For the text-containing cell, return its midpoint in [X, Y] coordinate format. 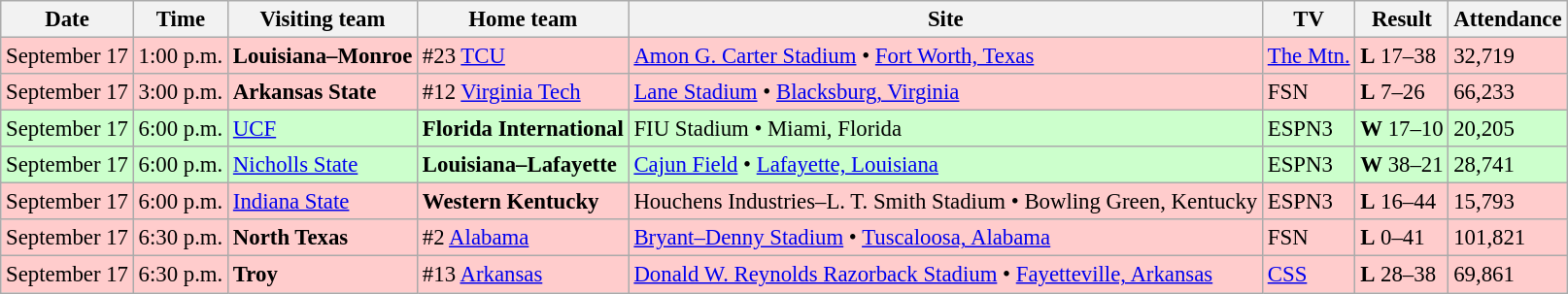
Lane Stadium • Blacksburg, Virginia [945, 92]
UCF [323, 129]
L 16–44 [1402, 202]
Visiting team [323, 19]
W 38–21 [1402, 165]
L 17–38 [1402, 56]
1:00 p.m. [181, 56]
L 28–38 [1402, 275]
W 17–10 [1402, 129]
Bryant–Denny Stadium • Tuscaloosa, Alabama [945, 238]
28,741 [1508, 165]
L 7–26 [1402, 92]
Donald W. Reynolds Razorback Stadium • Fayetteville, Arkansas [945, 275]
FIU Stadium • Miami, Florida [945, 129]
L 0–41 [1402, 238]
The Mtn. [1308, 56]
CSS [1308, 275]
20,205 [1508, 129]
Time [181, 19]
Attendance [1508, 19]
Indiana State [323, 202]
Home team [524, 19]
101,821 [1508, 238]
Date [67, 19]
Arkansas State [323, 92]
15,793 [1508, 202]
Louisiana–Monroe [323, 56]
Houchens Industries–L. T. Smith Stadium • Bowling Green, Kentucky [945, 202]
69,861 [1508, 275]
Louisiana–Lafayette [524, 165]
3:00 p.m. [181, 92]
Western Kentucky [524, 202]
32,719 [1508, 56]
Nicholls State [323, 165]
66,233 [1508, 92]
Site [945, 19]
#23 TCU [524, 56]
North Texas [323, 238]
Amon G. Carter Stadium • Fort Worth, Texas [945, 56]
Result [1402, 19]
Florida International [524, 129]
#12 Virginia Tech [524, 92]
TV [1308, 19]
#13 Arkansas [524, 275]
#2 Alabama [524, 238]
Troy [323, 275]
Cajun Field • Lafayette, Louisiana [945, 165]
